Capture the cell that displays the provided text and extract its (X, Y) central coordinate. 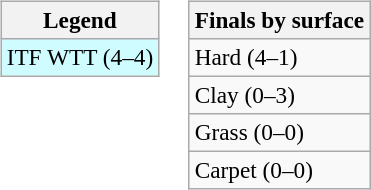
ITF WTT (4–4) (80, 57)
Hard (4–1) (279, 57)
Finals by surface (279, 20)
Clay (0–3) (279, 95)
Legend (80, 20)
Carpet (0–0) (279, 171)
Grass (0–0) (279, 133)
